Scan for the cell matching the given text and deliver its [X, Y] coordinate at center. 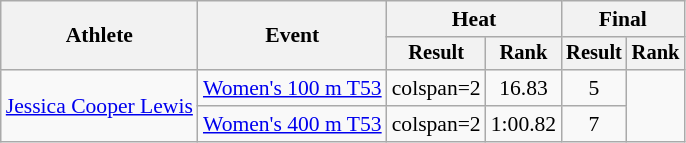
Final [622, 19]
Women's 100 m T53 [292, 88]
7 [594, 124]
5 [594, 88]
Jessica Cooper Lewis [100, 106]
1:00.82 [524, 124]
Athlete [100, 36]
Heat [474, 19]
16.83 [524, 88]
Women's 400 m T53 [292, 124]
Event [292, 36]
